Search for the cell housing the specified text and yield its [x, y] center coordinate. 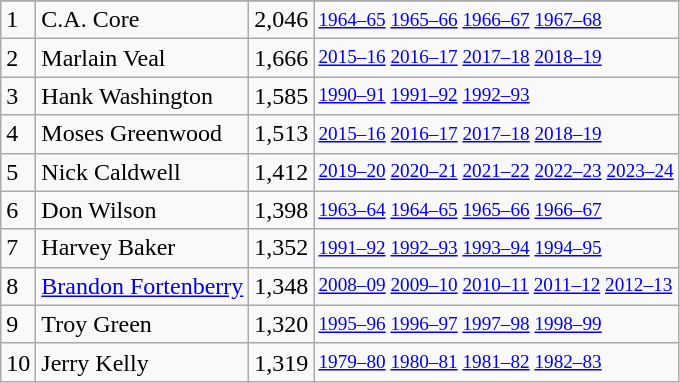
9 [18, 324]
2,046 [282, 20]
1963–64 1964–65 1965–66 1966–67 [496, 210]
6 [18, 210]
Harvey Baker [142, 248]
1,666 [282, 58]
1,513 [282, 134]
8 [18, 286]
Brandon Fortenberry [142, 286]
1991–92 1992–93 1993–94 1994–95 [496, 248]
1990–91 1991–92 1992–93 [496, 96]
Jerry Kelly [142, 362]
1,319 [282, 362]
1,352 [282, 248]
Moses Greenwood [142, 134]
1979–80 1980–81 1981–82 1982–83 [496, 362]
1,320 [282, 324]
2008–09 2009–10 2010–11 2011–12 2012–13 [496, 286]
C.A. Core [142, 20]
1,398 [282, 210]
Marlain Veal [142, 58]
2 [18, 58]
10 [18, 362]
1 [18, 20]
1,585 [282, 96]
1964–65 1965–66 1966–67 1967–68 [496, 20]
5 [18, 172]
3 [18, 96]
Don Wilson [142, 210]
2019–20 2020–21 2021–22 2022–23 2023–24 [496, 172]
1,348 [282, 286]
1995–96 1996–97 1997–98 1998–99 [496, 324]
Nick Caldwell [142, 172]
7 [18, 248]
Hank Washington [142, 96]
Troy Green [142, 324]
4 [18, 134]
1,412 [282, 172]
